Pinpoint the cell where the given text exists, returning its [X, Y] midpoint coordinate. 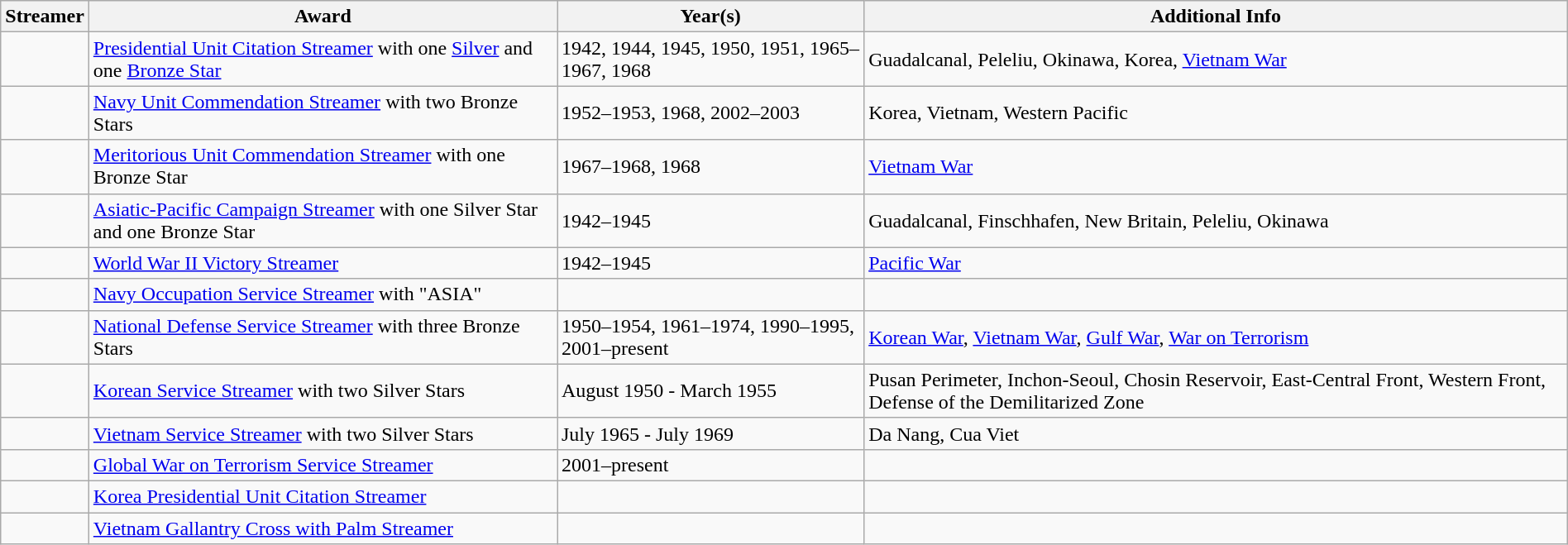
Vietnam Gallantry Cross with Palm Streamer [323, 528]
1942, 1944, 1945, 1950, 1951, 1965–1967, 1968 [711, 60]
1952–1953, 1968, 2002–2003 [711, 112]
Korea Presidential Unit Citation Streamer [323, 496]
Additional Info [1216, 17]
2001–present [711, 465]
1967–1968, 1968 [711, 167]
National Defense Service Streamer with three Bronze Stars [323, 337]
Presidential Unit Citation Streamer with one Silver and one Bronze Star [323, 60]
World War II Victory Streamer [323, 263]
Award [323, 17]
Korea, Vietnam, Western Pacific [1216, 112]
Pusan Perimeter, Inchon-Seoul, Chosin Reservoir, East-Central Front, Western Front, Defense of the Demilitarized Zone [1216, 390]
Da Nang, Cua Viet [1216, 433]
Navy Occupation Service Streamer with "ASIA" [323, 294]
July 1965 - July 1969 [711, 433]
Korean War, Vietnam War, Gulf War, War on Terrorism [1216, 337]
Year(s) [711, 17]
Korean Service Streamer with two Silver Stars [323, 390]
Asiatic-Pacific Campaign Streamer with one Silver Star and one Bronze Star [323, 220]
Navy Unit Commendation Streamer with two Bronze Stars [323, 112]
1950–1954, 1961–1974, 1990–1995, 2001–present [711, 337]
Vietnam Service Streamer with two Silver Stars [323, 433]
Meritorious Unit Commendation Streamer with one Bronze Star [323, 167]
Guadalcanal, Finschhafen, New Britain, Peleliu, Okinawa [1216, 220]
August 1950 - March 1955 [711, 390]
Guadalcanal, Peleliu, Okinawa, Korea, Vietnam War [1216, 60]
Global War on Terrorism Service Streamer [323, 465]
Vietnam War [1216, 167]
Pacific War [1216, 263]
Streamer [45, 17]
